Provide the [x, y] coordinate of the cell's center where the given text is located.  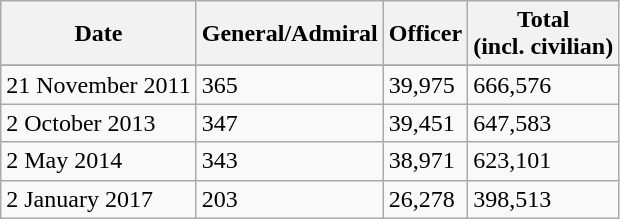
365 [290, 85]
General/Admiral [290, 34]
398,513 [544, 199]
38,971 [425, 161]
2 January 2017 [98, 199]
39,451 [425, 123]
2 October 2013 [98, 123]
Date [98, 34]
647,583 [544, 123]
343 [290, 161]
Total(incl. civilian) [544, 34]
666,576 [544, 85]
2 May 2014 [98, 161]
Officer [425, 34]
623,101 [544, 161]
39,975 [425, 85]
203 [290, 199]
26,278 [425, 199]
21 November 2011 [98, 85]
347 [290, 123]
